Identify which cell holds the provided text, then report its (X, Y) central coordinate. 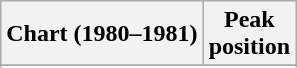
Peakposition (249, 34)
Chart (1980–1981) (102, 34)
